Capture the cell that displays the provided text and extract its (x, y) central coordinate. 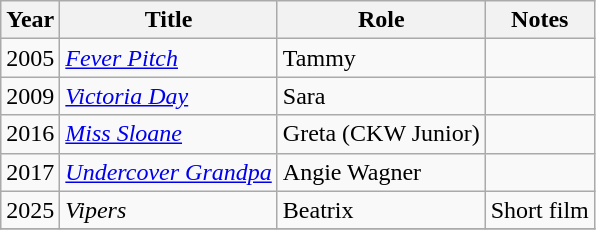
Title (168, 20)
Short film (540, 210)
Notes (540, 20)
Year (30, 20)
2016 (30, 134)
2009 (30, 96)
Miss Sloane (168, 134)
Undercover Grandpa (168, 172)
2005 (30, 58)
Fever Pitch (168, 58)
Greta (CKW Junior) (381, 134)
Angie Wagner (381, 172)
Sara (381, 96)
Beatrix (381, 210)
Vipers (168, 210)
Role (381, 20)
Victoria Day (168, 96)
2017 (30, 172)
2025 (30, 210)
Tammy (381, 58)
